Scan for the cell matching the given text and deliver its (X, Y) coordinate at center. 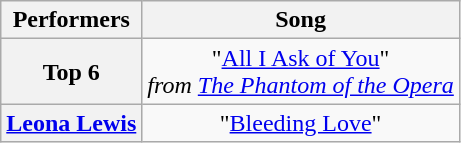
Song (301, 20)
Top 6 (72, 72)
Leona Lewis (72, 123)
"All I Ask of You"from The Phantom of the Opera (301, 72)
"Bleeding Love" (301, 123)
Performers (72, 20)
